Output the [x, y] coordinate of the center of the cell containing the given text.  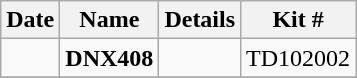
Name [110, 20]
Details [200, 20]
DNX408 [110, 58]
TD102002 [298, 58]
Kit # [298, 20]
Date [30, 20]
